Output the [X, Y] coordinate of the center of the cell containing the given text.  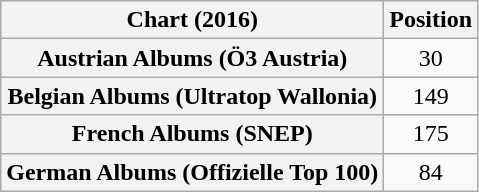
149 [431, 96]
French Albums (SNEP) [192, 134]
175 [431, 134]
84 [431, 172]
Austrian Albums (Ö3 Austria) [192, 58]
Position [431, 20]
Chart (2016) [192, 20]
Belgian Albums (Ultratop Wallonia) [192, 96]
30 [431, 58]
German Albums (Offizielle Top 100) [192, 172]
